Find where the given text appears and provide that cell's center as [X, Y] coordinate. 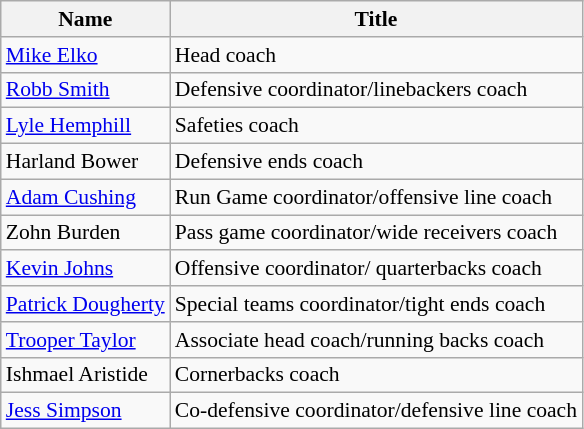
Robb Smith [86, 90]
Mike Elko [86, 55]
Defensive ends coach [376, 162]
Kevin Johns [86, 269]
Harland Bower [86, 162]
Patrick Dougherty [86, 304]
Safeties coach [376, 126]
Run Game coordinator/offensive line coach [376, 197]
Defensive coordinator/linebackers coach [376, 90]
Title [376, 19]
Cornerbacks coach [376, 375]
Head coach [376, 55]
Adam Cushing [86, 197]
Lyle Hemphill [86, 126]
Pass game coordinator/wide receivers coach [376, 233]
Special teams coordinator/tight ends coach [376, 304]
Jess Simpson [86, 411]
Zohn Burden [86, 233]
Offensive coordinator/ quarterbacks coach [376, 269]
Name [86, 19]
Trooper Taylor [86, 340]
Ishmael Aristide [86, 375]
Associate head coach/running backs coach [376, 340]
Co-defensive coordinator/defensive line coach [376, 411]
